Return the [X, Y] coordinate for the center point of the cell that contains the specified text.  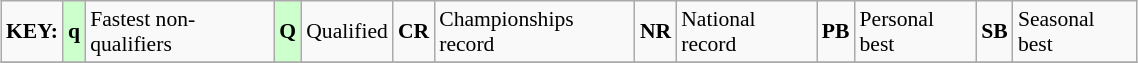
Q [288, 32]
SB [994, 32]
CR [414, 32]
Seasonal best [1075, 32]
PB [836, 32]
Qualified [347, 32]
Championships record [534, 32]
Fastest non-qualifiers [180, 32]
q [74, 32]
KEY: [32, 32]
Personal best [916, 32]
National record [746, 32]
NR [656, 32]
